Search for the cell housing the specified text and yield its (X, Y) center coordinate. 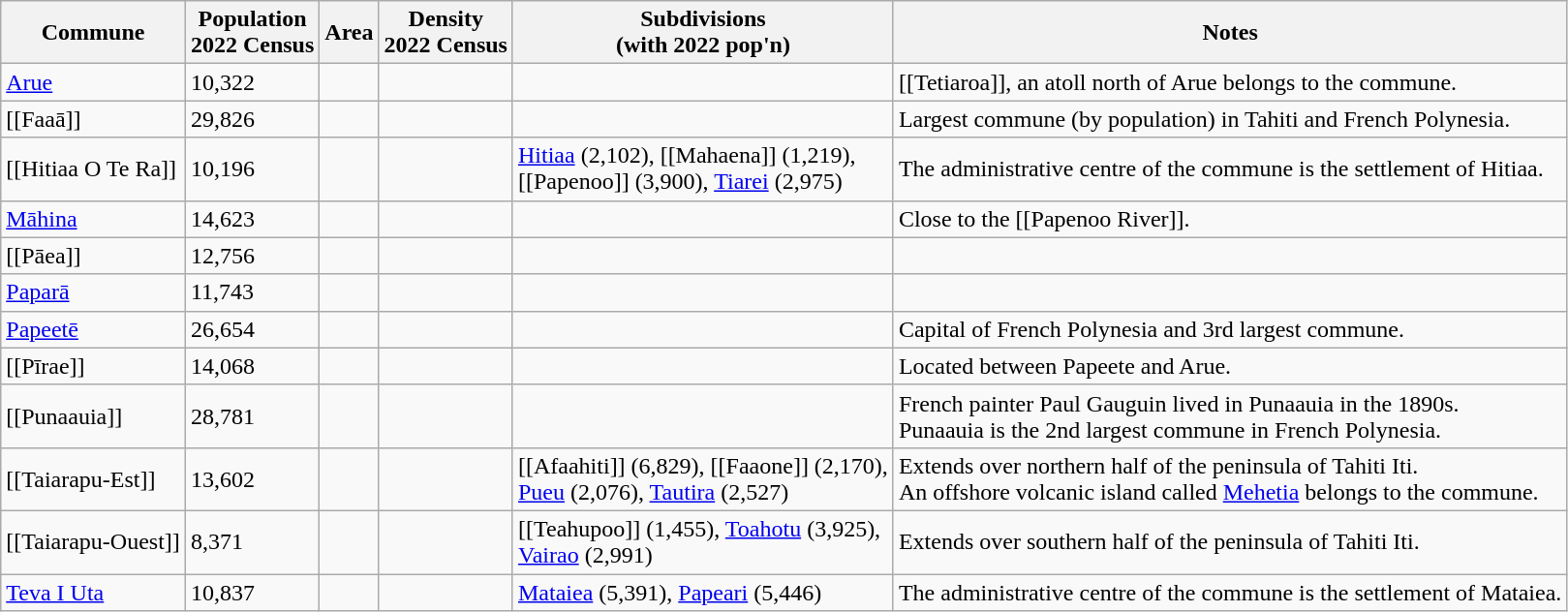
Area (349, 33)
Population 2022 Census (252, 33)
[[Faaā]] (93, 119)
13,602 (252, 478)
The administrative centre of the commune is the settlement of Hitiaa. (1230, 168)
[[Pāea]] (93, 256)
10,837 (252, 592)
11,743 (252, 292)
Teva I Uta (93, 592)
Papeetē (93, 329)
12,756 (252, 256)
Largest commune (by population) in Tahiti and French Polynesia. (1230, 119)
[[Afaahiti]] (6,829), [[Faaone]] (2,170), Pueu (2,076), Tautira (2,527) (703, 478)
Extends over southern half of the peninsula of Tahiti Iti. (1230, 542)
10,196 (252, 168)
French painter Paul Gauguin lived in Punaauia in the 1890s. Punaauia is the 2nd largest commune in French Polynesia. (1230, 416)
Extends over northern half of the peninsula of Tahiti Iti.An offshore volcanic island called Mehetia belongs to the commune. (1230, 478)
Capital of French Polynesia and 3rd largest commune. (1230, 329)
[[Hitiaa O Te Ra]] (93, 168)
14,068 (252, 366)
[[Punaauia]] (93, 416)
Paparā (93, 292)
Commune (93, 33)
8,371 (252, 542)
Arue (93, 82)
Located between Papeete and Arue. (1230, 366)
29,826 (252, 119)
10,322 (252, 82)
[[Pīrae]] (93, 366)
The administrative centre of the commune is the settlement of Mataiea. (1230, 592)
[[Teahupoo]] (1,455), Toahotu (3,925), Vairao (2,991) (703, 542)
Mataiea (5,391), Papeari (5,446) (703, 592)
Māhina (93, 219)
Close to the [[Papenoo River]]. (1230, 219)
28,781 (252, 416)
Hitiaa (2,102), [[Mahaena]] (1,219), [[Papenoo]] (3,900), Tiarei (2,975) (703, 168)
Density 2022 Census (446, 33)
Subdivisions (with 2022 pop'n) (703, 33)
[[Taiarapu-Ouest]] (93, 542)
Notes (1230, 33)
[[Taiarapu-Est]] (93, 478)
26,654 (252, 329)
14,623 (252, 219)
[[Tetiaroa]], an atoll north of Arue belongs to the commune. (1230, 82)
